Search for the cell housing the specified text and yield its [x, y] center coordinate. 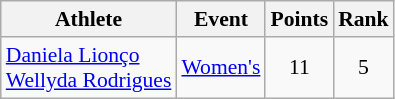
5 [364, 68]
11 [299, 68]
Rank [364, 19]
Daniela LionçoWellyda Rodrigues [89, 68]
Athlete [89, 19]
Event [220, 19]
Women's [220, 68]
Points [299, 19]
